Extract the [X, Y] coordinate from the center of the cell holding the provided text.  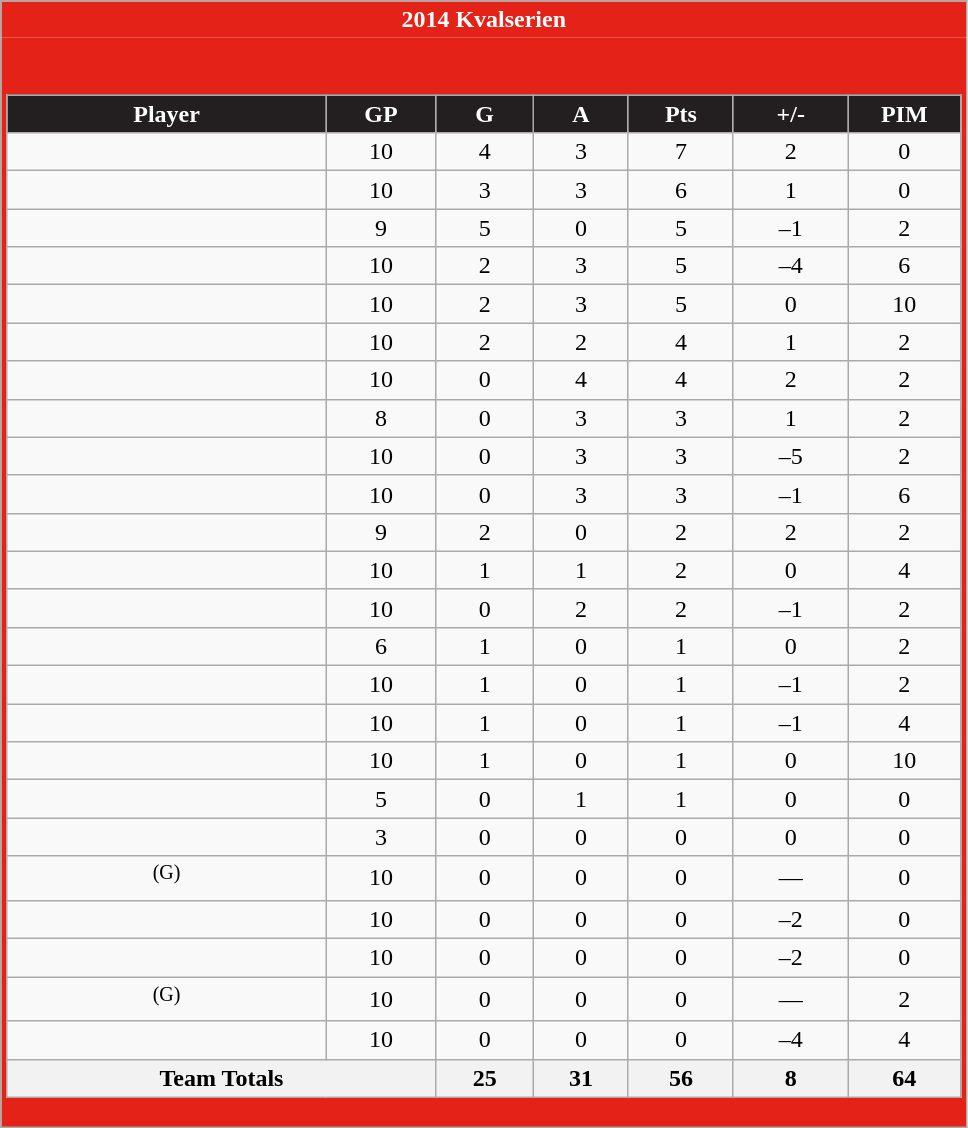
+/- [790, 114]
7 [680, 152]
A [580, 114]
56 [680, 1078]
–5 [790, 456]
25 [485, 1078]
Pts [680, 114]
31 [580, 1078]
64 [904, 1078]
Player [166, 114]
Team Totals [222, 1078]
GP [381, 114]
G [485, 114]
2014 Kvalserien [484, 20]
PIM [904, 114]
